Return the (x, y) coordinate for the center point of the cell that contains the specified text.  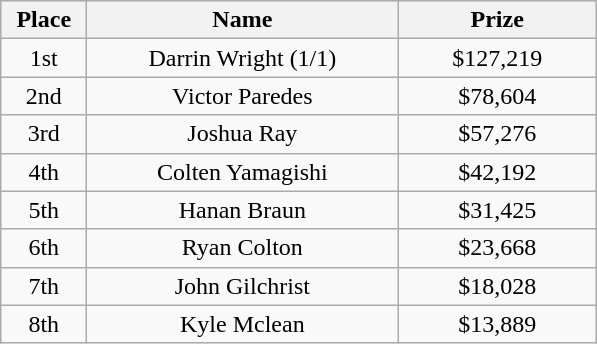
2nd (44, 96)
Victor Paredes (242, 96)
Name (242, 20)
$127,219 (498, 58)
$18,028 (498, 286)
Colten Yamagishi (242, 172)
Prize (498, 20)
$31,425 (498, 210)
Darrin Wright (1/1) (242, 58)
Kyle Mclean (242, 324)
Hanan Braun (242, 210)
7th (44, 286)
$42,192 (498, 172)
Ryan Colton (242, 248)
3rd (44, 134)
6th (44, 248)
5th (44, 210)
$23,668 (498, 248)
$13,889 (498, 324)
1st (44, 58)
John Gilchrist (242, 286)
$78,604 (498, 96)
4th (44, 172)
Place (44, 20)
8th (44, 324)
Joshua Ray (242, 134)
$57,276 (498, 134)
